From the cell containing the given text, extract its center point as [X, Y] coordinate. 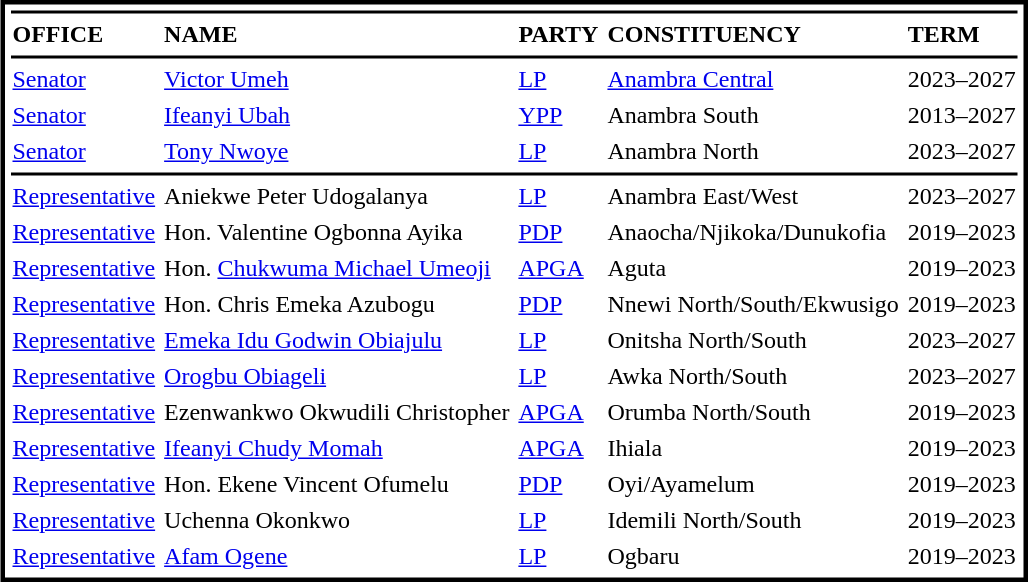
Anambra South [753, 115]
Victor Umeh [337, 79]
Emeka Idu Godwin Obiajulu [337, 341]
Aniekwe Peter Udogalanya [337, 197]
Ogbaru [753, 557]
Orogbu Obiageli [337, 377]
Awka North/South [753, 377]
Tony Nwoye [337, 151]
Hon. Chukwuma Michael Umeoji [337, 269]
Afam Ogene [337, 557]
Oyi/Ayamelum [753, 485]
Ifeanyi Chudy Momah [337, 449]
TERM [962, 35]
2013–2027 [962, 115]
OFFICE [84, 35]
Uchenna Okonkwo [337, 521]
Aguta [753, 269]
PARTY [558, 35]
Anaocha/Njikoka/Dunukofia [753, 233]
Ezenwankwo Okwudili Christopher [337, 413]
Hon. Chris Emeka Azubogu [337, 305]
Orumba North/South [753, 413]
Anambra Central [753, 79]
CONSTITUENCY [753, 35]
Idemili North/South [753, 521]
Hon. Ekene Vincent Ofumelu [337, 485]
NAME [337, 35]
Ihiala [753, 449]
Hon. Valentine Ogbonna Ayika [337, 233]
Anambra East/West [753, 197]
YPP [558, 115]
Ifeanyi Ubah [337, 115]
Onitsha North/South [753, 341]
Anambra North [753, 151]
Nnewi North/South/Ekwusigo [753, 305]
